Scan for the cell matching the given text and deliver its [x, y] coordinate at center. 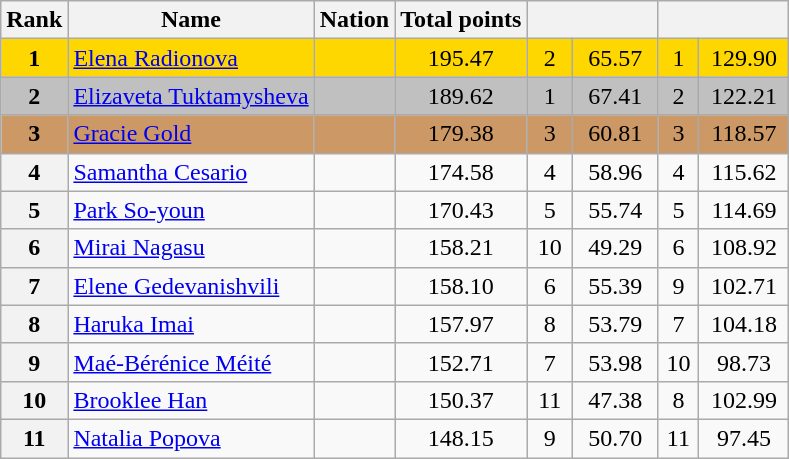
67.41 [616, 96]
47.38 [616, 400]
195.47 [461, 58]
129.90 [744, 58]
Natalia Popova [191, 438]
Elena Radionova [191, 58]
114.69 [744, 210]
170.43 [461, 210]
189.62 [461, 96]
60.81 [616, 134]
157.97 [461, 324]
53.98 [616, 362]
98.73 [744, 362]
58.96 [616, 172]
115.62 [744, 172]
Name [191, 20]
55.39 [616, 286]
Total points [461, 20]
97.45 [744, 438]
104.18 [744, 324]
Maé-Bérénice Méité [191, 362]
108.92 [744, 248]
102.99 [744, 400]
Haruka Imai [191, 324]
55.74 [616, 210]
118.57 [744, 134]
Elene Gedevanishvili [191, 286]
Samantha Cesario [191, 172]
53.79 [616, 324]
174.58 [461, 172]
152.71 [461, 362]
179.38 [461, 134]
Park So-youn [191, 210]
50.70 [616, 438]
Nation [354, 20]
148.15 [461, 438]
Rank [34, 20]
Mirai Nagasu [191, 248]
Gracie Gold [191, 134]
158.10 [461, 286]
Brooklee Han [191, 400]
102.71 [744, 286]
150.37 [461, 400]
122.21 [744, 96]
158.21 [461, 248]
65.57 [616, 58]
Elizaveta Tuktamysheva [191, 96]
49.29 [616, 248]
